Scan for the cell matching the given text and deliver its [X, Y] coordinate at center. 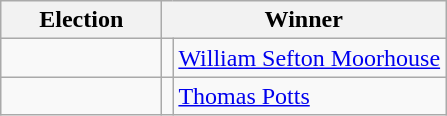
Election [82, 20]
Winner [304, 20]
William Sefton Moorhouse [310, 58]
Thomas Potts [310, 96]
